Return the (x, y) coordinate for the center point of the cell that contains the specified text.  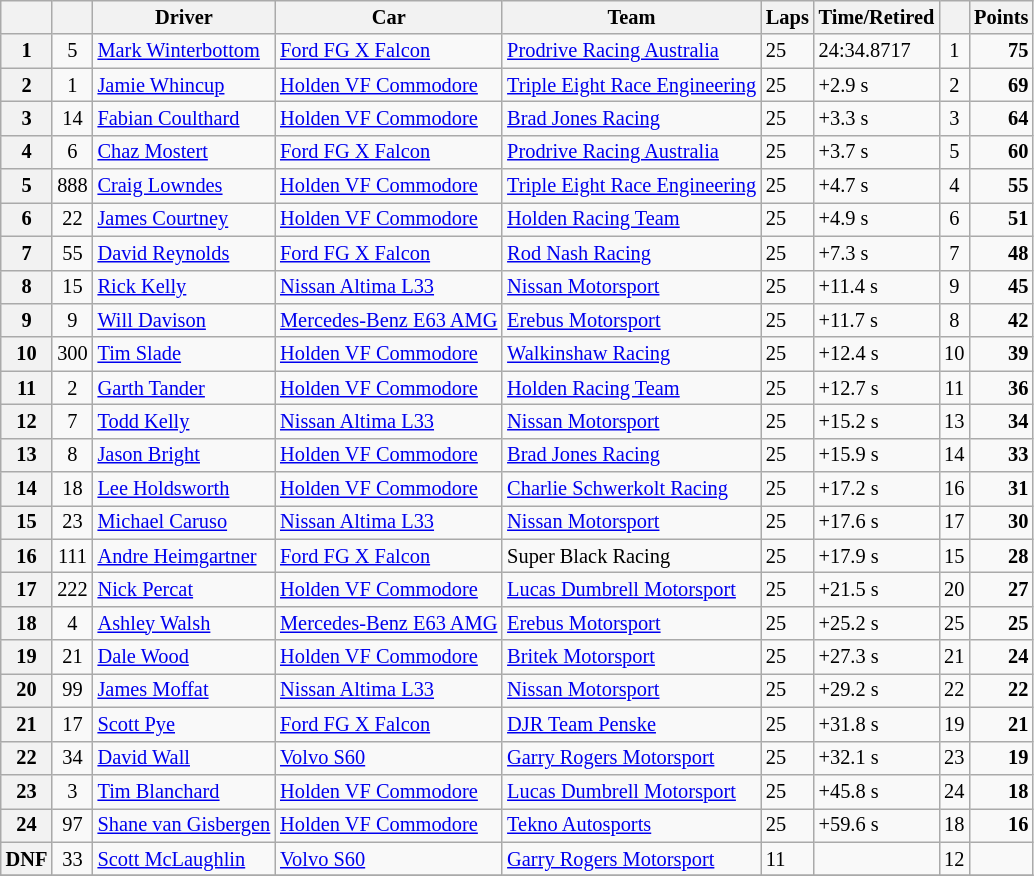
James Moffat (184, 690)
Driver (184, 17)
Time/Retired (877, 17)
Car (388, 17)
Fabian Coulthard (184, 118)
Tim Blanchard (184, 791)
+3.7 s (877, 152)
+4.7 s (877, 186)
24:34.8717 (877, 51)
+15.9 s (877, 455)
+12.7 s (877, 388)
97 (72, 825)
30 (1001, 522)
+3.3 s (877, 118)
Dale Wood (184, 657)
64 (1001, 118)
+17.2 s (877, 489)
Tekno Autosports (632, 825)
Britek Motorsport (632, 657)
45 (1001, 287)
75 (1001, 51)
David Reynolds (184, 253)
James Courtney (184, 219)
39 (1001, 354)
Nick Percat (184, 589)
David Wall (184, 758)
+45.8 s (877, 791)
Charlie Schwerkolt Racing (632, 489)
Scott McLaughlin (184, 859)
+25.2 s (877, 623)
28 (1001, 556)
+17.9 s (877, 556)
Will Davison (184, 320)
DJR Team Penske (632, 724)
Super Black Racing (632, 556)
Points (1001, 17)
+11.7 s (877, 320)
+31.8 s (877, 724)
Mark Winterbottom (184, 51)
888 (72, 186)
Todd Kelly (184, 421)
+15.2 s (877, 421)
Andre Heimgartner (184, 556)
Scott Pye (184, 724)
Rick Kelly (184, 287)
DNF (27, 859)
+59.6 s (877, 825)
69 (1001, 85)
Team (632, 17)
+32.1 s (877, 758)
Jason Bright (184, 455)
Craig Lowndes (184, 186)
Rod Nash Racing (632, 253)
Tim Slade (184, 354)
+21.5 s (877, 589)
111 (72, 556)
Jamie Whincup (184, 85)
48 (1001, 253)
Laps (788, 17)
+2.9 s (877, 85)
99 (72, 690)
31 (1001, 489)
222 (72, 589)
42 (1001, 320)
27 (1001, 589)
+17.6 s (877, 522)
51 (1001, 219)
300 (72, 354)
+7.3 s (877, 253)
+4.9 s (877, 219)
Walkinshaw Racing (632, 354)
+11.4 s (877, 287)
+27.3 s (877, 657)
36 (1001, 388)
Chaz Mostert (184, 152)
Lee Holdsworth (184, 489)
Garth Tander (184, 388)
Shane van Gisbergen (184, 825)
Ashley Walsh (184, 623)
+12.4 s (877, 354)
+29.2 s (877, 690)
60 (1001, 152)
Michael Caruso (184, 522)
